Pinpoint the cell where the given text exists, returning its (X, Y) midpoint coordinate. 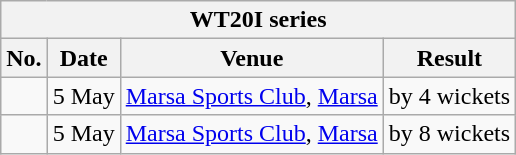
WT20I series (258, 20)
Date (84, 58)
Result (449, 58)
Venue (252, 58)
No. (24, 58)
by 8 wickets (449, 134)
by 4 wickets (449, 96)
